Capture the cell that displays the provided text and extract its (X, Y) central coordinate. 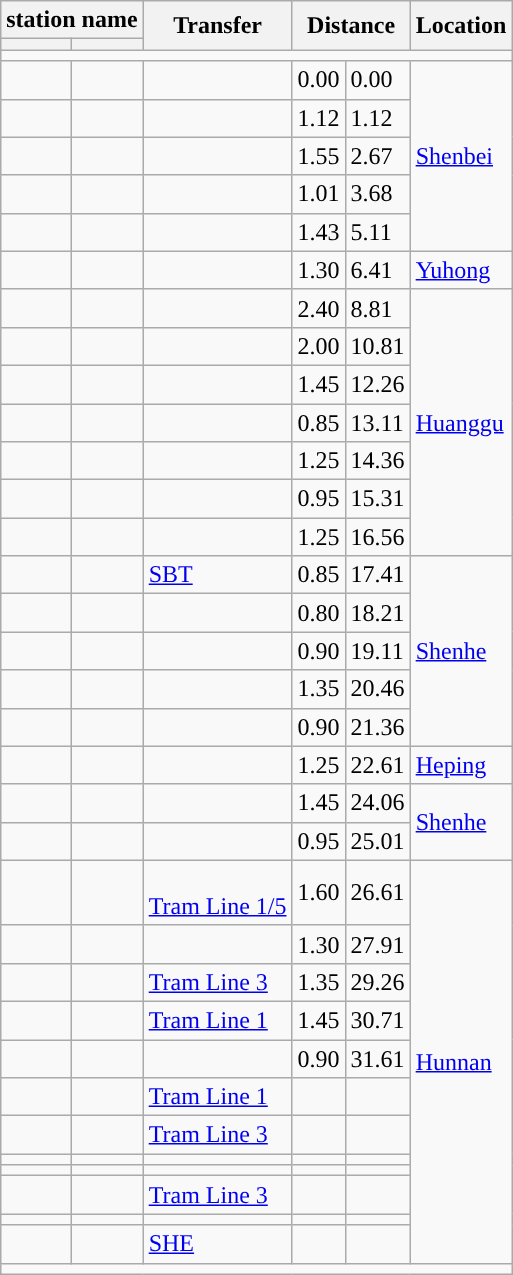
2.67 (378, 156)
station name (72, 20)
SHE (218, 1244)
Hunnan (461, 1062)
26.61 (378, 892)
10.81 (378, 346)
17.41 (378, 575)
13.11 (378, 423)
2.40 (318, 308)
6.41 (378, 270)
Distance (351, 26)
5.11 (378, 232)
1.43 (318, 232)
3.68 (378, 194)
20.46 (378, 689)
Heping (461, 765)
12.26 (378, 384)
Tram Line 1/5 (218, 892)
25.01 (378, 841)
21.36 (378, 727)
31.61 (378, 1059)
18.21 (378, 613)
Yuhong (461, 270)
16.56 (378, 537)
2.00 (318, 346)
24.06 (378, 803)
1.60 (318, 892)
14.36 (378, 461)
SBT (218, 575)
0.80 (318, 613)
15.31 (378, 499)
1.55 (318, 156)
27.91 (378, 944)
8.81 (378, 308)
30.71 (378, 1020)
Huanggu (461, 422)
Shenbei (461, 156)
29.26 (378, 982)
Location (461, 26)
19.11 (378, 651)
22.61 (378, 765)
Transfer (218, 26)
1.01 (318, 194)
